Determine the [X, Y] coordinate at the center of the cell enclosing the given text.  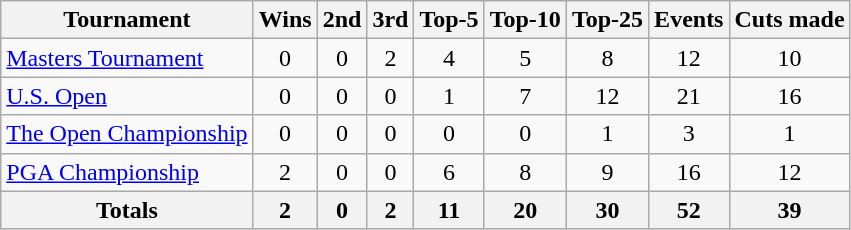
U.S. Open [127, 96]
Totals [127, 210]
10 [790, 58]
3 [689, 134]
2nd [342, 20]
6 [449, 172]
Wins [285, 20]
Cuts made [790, 20]
3rd [390, 20]
11 [449, 210]
9 [607, 172]
Tournament [127, 20]
5 [525, 58]
4 [449, 58]
Top-5 [449, 20]
7 [525, 96]
39 [790, 210]
Masters Tournament [127, 58]
The Open Championship [127, 134]
Top-25 [607, 20]
PGA Championship [127, 172]
20 [525, 210]
52 [689, 210]
21 [689, 96]
Top-10 [525, 20]
30 [607, 210]
Events [689, 20]
